Provide the [X, Y] coordinate of the cell's center where the given text is located.  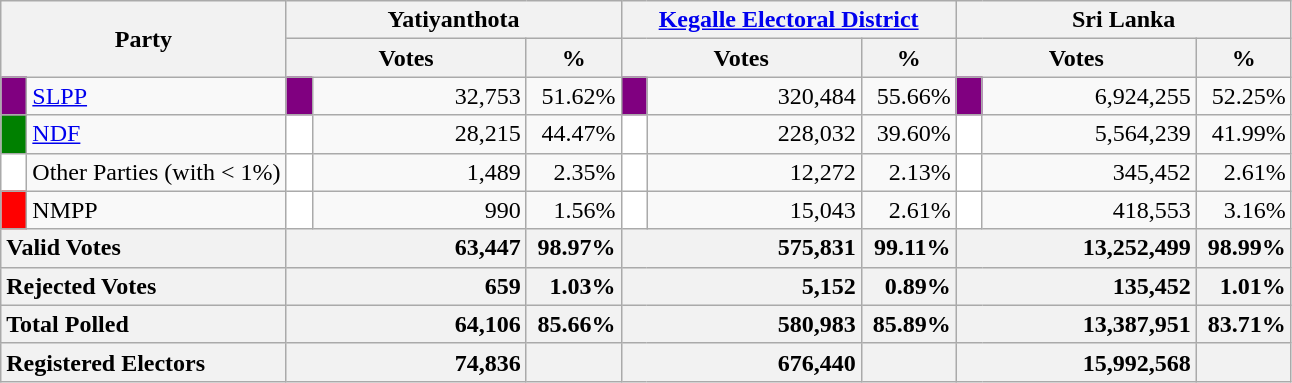
15,992,568 [1076, 362]
55.66% [908, 96]
135,452 [1076, 286]
51.62% [574, 96]
Other Parties (with < 1%) [156, 172]
99.11% [908, 248]
41.99% [1244, 134]
Sri Lanka [1124, 20]
44.47% [574, 134]
Kegalle Electoral District [788, 20]
5,564,239 [1089, 134]
676,440 [741, 362]
63,447 [406, 248]
Party [144, 39]
52.25% [1244, 96]
228,032 [754, 134]
659 [406, 286]
990 [419, 210]
85.66% [574, 324]
83.71% [1244, 324]
32,753 [419, 96]
SLPP [156, 96]
Total Polled [144, 324]
NDF [156, 134]
15,043 [754, 210]
74,836 [406, 362]
85.89% [908, 324]
6,924,255 [1089, 96]
1.56% [574, 210]
320,484 [754, 96]
64,106 [406, 324]
0.89% [908, 286]
13,252,499 [1076, 248]
2.35% [574, 172]
98.97% [574, 248]
1.01% [1244, 286]
Rejected Votes [144, 286]
Registered Electors [144, 362]
13,387,951 [1076, 324]
1.03% [574, 286]
418,553 [1089, 210]
Valid Votes [144, 248]
12,272 [754, 172]
575,831 [741, 248]
NMPP [156, 210]
39.60% [908, 134]
5,152 [741, 286]
3.16% [1244, 210]
28,215 [419, 134]
1,489 [419, 172]
98.99% [1244, 248]
580,983 [741, 324]
2.13% [908, 172]
345,452 [1089, 172]
Yatiyanthota [454, 20]
